Provide the [x, y] coordinate of the cell's center where the given text is located.  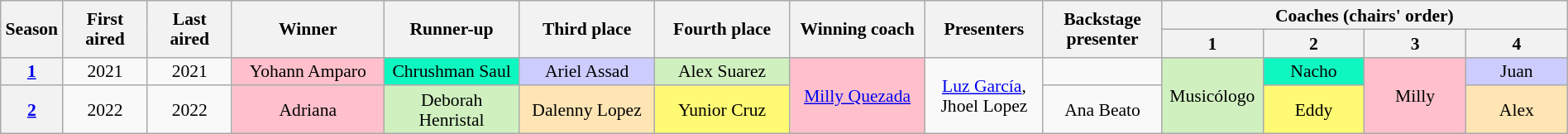
Backstage presenter [1102, 29]
Alex [1517, 110]
Ana Beato [1102, 110]
Milly Quezada [858, 95]
Dalenny Lopez [587, 110]
Adriana [308, 110]
Winning coach [858, 29]
Third place [587, 29]
Nacho [1313, 71]
Ariel Assad [587, 71]
Alex Suarez [722, 71]
Yunior Cruz [722, 110]
Chrushman Saul [452, 71]
Deborah Henristal [452, 110]
Presenters [984, 29]
Juan [1517, 71]
Season [31, 29]
Winner [308, 29]
Fourth place [722, 29]
Musicólogo [1212, 95]
4 [1517, 43]
Milly [1416, 95]
First aired [105, 29]
Luz García, Jhoel Lopez [984, 95]
Last aired [189, 29]
Yohann Amparo [308, 71]
Coaches (chairs' order) [1365, 15]
3 [1416, 43]
Runner-up [452, 29]
Eddy [1313, 110]
